Locate the cell with the specified text and output its (x, y) center coordinate. 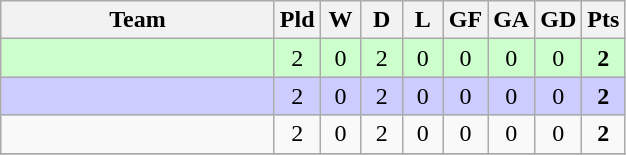
W (340, 20)
D (382, 20)
GD (558, 20)
GF (465, 20)
Team (138, 20)
L (422, 20)
Pts (604, 20)
Pld (297, 20)
GA (512, 20)
